Detect which cell encompasses the target text, then output its (X, Y) center coordinate. 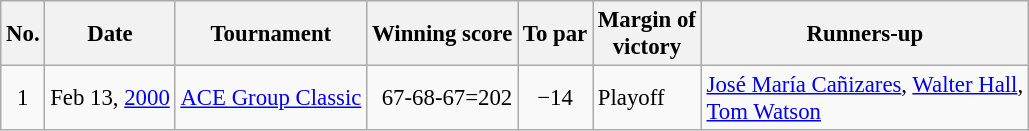
Tournament (271, 34)
Date (110, 34)
67-68-67=202 (442, 98)
1 (23, 98)
Runners-up (864, 34)
Margin ofvictory (648, 34)
No. (23, 34)
Winning score (442, 34)
Playoff (648, 98)
−14 (556, 98)
Feb 13, 2000 (110, 98)
ACE Group Classic (271, 98)
José María Cañizares, Walter Hall, Tom Watson (864, 98)
To par (556, 34)
